Pinpoint the cell where the given text exists, returning its (X, Y) midpoint coordinate. 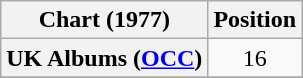
Chart (1977) (104, 20)
16 (255, 58)
Position (255, 20)
UK Albums (OCC) (104, 58)
